Extract the [x, y] coordinate from the center of the cell holding the provided text.  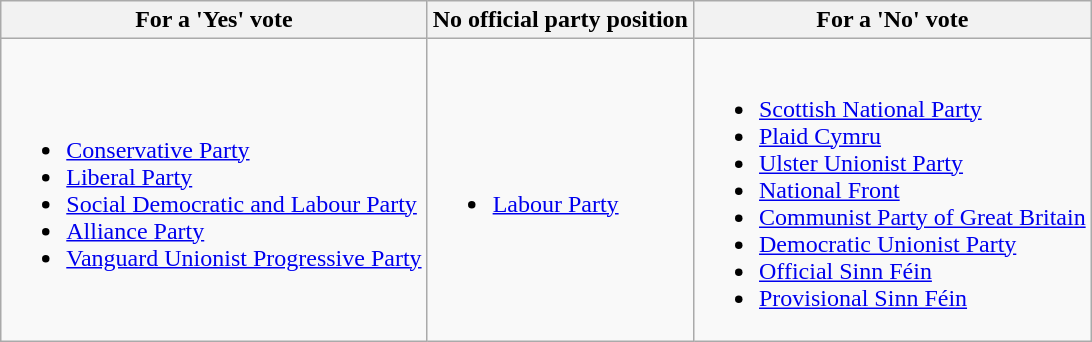
Labour Party [560, 190]
For a 'Yes' vote [214, 20]
Conservative PartyLiberal PartySocial Democratic and Labour PartyAlliance PartyVanguard Unionist Progressive Party [214, 190]
No official party position [560, 20]
For a 'No' vote [892, 20]
